Return (x, y) of the center of cell containing provided text 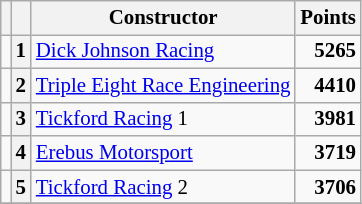
4 (21, 153)
3981 (328, 119)
Tickford Racing 2 (164, 187)
Constructor (164, 18)
3706 (328, 187)
3 (21, 119)
Dick Johnson Racing (164, 51)
Triple Eight Race Engineering (164, 85)
Tickford Racing 1 (164, 119)
Points (328, 18)
4410 (328, 85)
Erebus Motorsport (164, 153)
2 (21, 85)
5 (21, 187)
1 (21, 51)
5265 (328, 51)
3719 (328, 153)
